Return the (x, y) coordinate for the center point of the cell that contains the specified text.  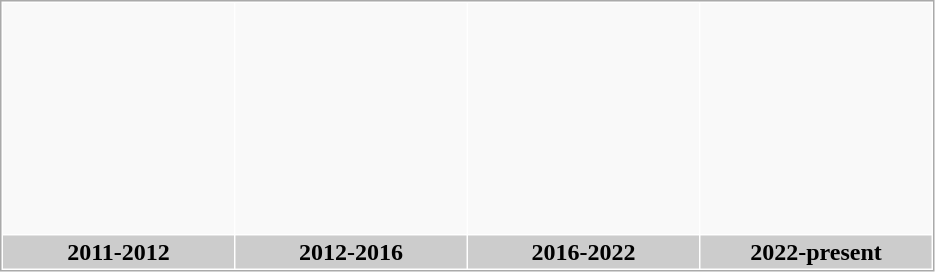
2016-2022 (584, 252)
2012-2016 (352, 252)
2022-present (816, 252)
2011-2012 (118, 252)
